Search for the cell housing the specified text and yield its (X, Y) center coordinate. 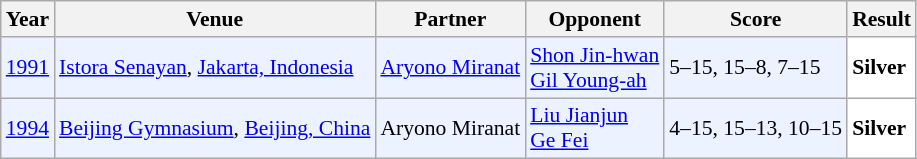
Partner (450, 19)
Istora Senayan, Jakarta, Indonesia (214, 68)
Year (28, 19)
Opponent (594, 19)
1991 (28, 68)
Score (756, 19)
Beijing Gymnasium, Beijing, China (214, 128)
Venue (214, 19)
4–15, 15–13, 10–15 (756, 128)
Result (882, 19)
1994 (28, 128)
Liu Jianjun Ge Fei (594, 128)
5–15, 15–8, 7–15 (756, 68)
Shon Jin-hwan Gil Young-ah (594, 68)
